Return the [x, y] coordinate for the center point of the cell that contains the specified text.  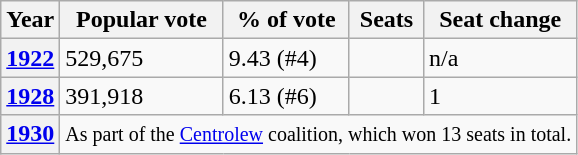
As part of the Centrolew coalition, which won 13 seats in total. [318, 134]
6.13 (#6) [286, 96]
391,918 [142, 96]
529,675 [142, 58]
n/a [500, 58]
Year [30, 20]
1 [500, 96]
9.43 (#4) [286, 58]
Popular vote [142, 20]
Seats [386, 20]
Seat change [500, 20]
% of vote [286, 20]
1930 [30, 134]
1922 [30, 58]
1928 [30, 96]
